For the text-containing cell, return its midpoint in [X, Y] coordinate format. 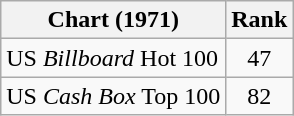
US Cash Box Top 100 [114, 96]
Rank [260, 20]
82 [260, 96]
47 [260, 58]
US Billboard Hot 100 [114, 58]
Chart (1971) [114, 20]
